Search for the cell housing the specified text and yield its [X, Y] center coordinate. 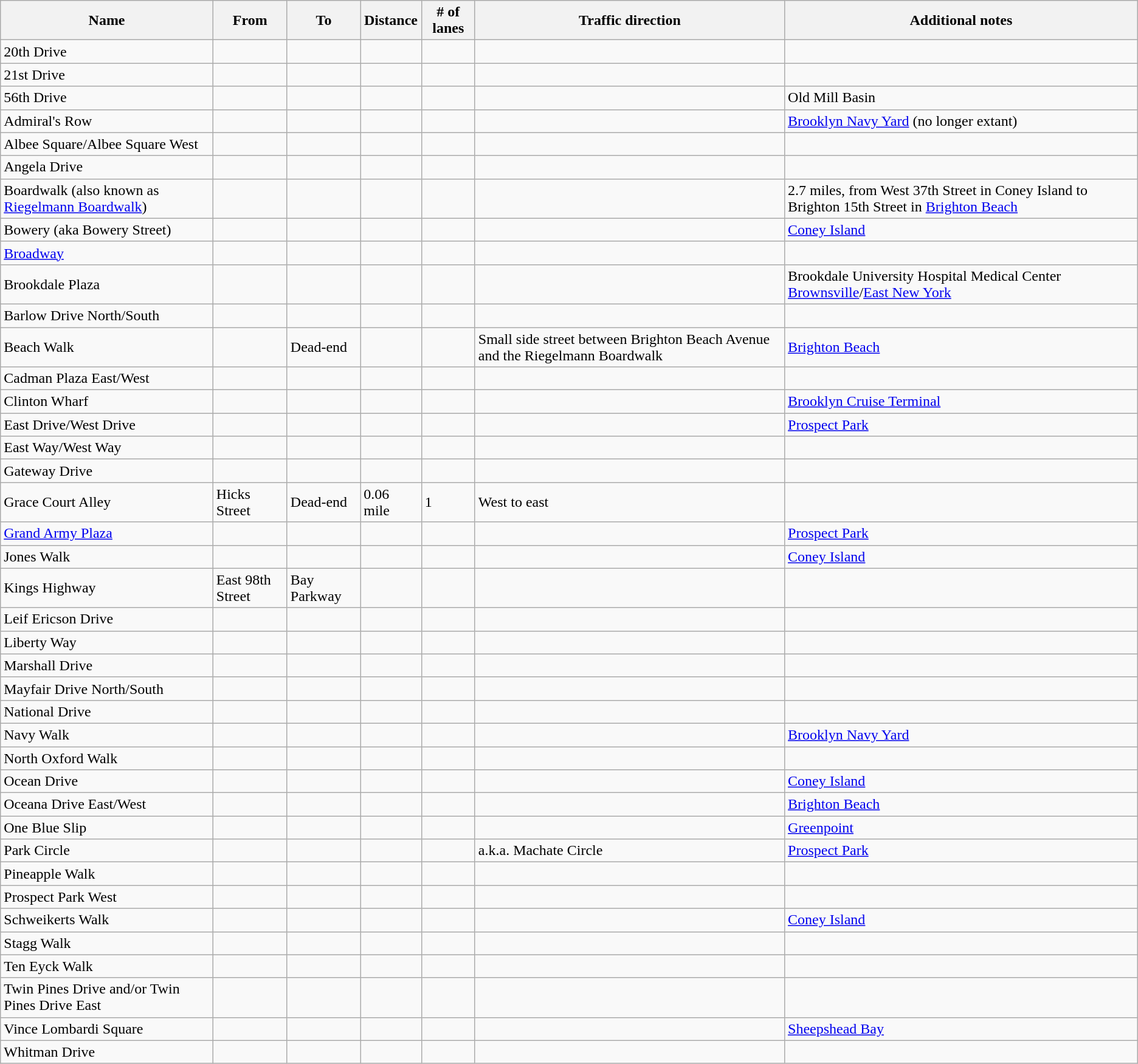
Pineapple Walk [107, 874]
Angela Drive [107, 167]
Twin Pines Drive and/or Twin Pines Drive East [107, 998]
0.06 mile [391, 502]
From [250, 21]
East Way/West Way [107, 448]
Gateway Drive [107, 471]
Distance [391, 21]
Small side street between Brighton Beach Avenue and the Riegelmann Boardwalk [630, 346]
Mayfair Drive North/South [107, 688]
Grand Army Plaza [107, 534]
Jones Walk [107, 557]
20th Drive [107, 52]
56th Drive [107, 98]
Bay Parkway [323, 588]
Clinton Wharf [107, 402]
Traffic direction [630, 21]
Bowery (aka Bowery Street) [107, 230]
East 98th Street [250, 588]
# of lanes [448, 21]
Albee Square/Albee Square West [107, 144]
Leif Ericson Drive [107, 619]
Prospect Park West [107, 897]
Ten Eyck Walk [107, 966]
National Drive [107, 712]
Barlow Drive North/South [107, 315]
Brooklyn Navy Yard (no longer extant) [962, 121]
Whitman Drive [107, 1052]
Greenpoint [962, 828]
21st Drive [107, 75]
West to east [630, 502]
One Blue Slip [107, 828]
Cadman Plaza East/West [107, 379]
To [323, 21]
Navy Walk [107, 735]
Brooklyn Cruise Terminal [962, 402]
Brookdale Plaza [107, 284]
Ocean Drive [107, 781]
Brooklyn Navy Yard [962, 735]
Broadway [107, 253]
East Drive/West Drive [107, 425]
Admiral's Row [107, 121]
Grace Court Alley [107, 502]
2.7 miles, from West 37th Street in Coney Island to Brighton 15th Street in Brighton Beach [962, 198]
a.k.a. Machate Circle [630, 851]
Name [107, 21]
Kings Highway [107, 588]
North Oxford Walk [107, 758]
Liberty Way [107, 642]
Oceana Drive East/West [107, 805]
Sheepshead Bay [962, 1029]
Brookdale University Hospital Medical CenterBrownsville/East New York [962, 284]
Stagg Walk [107, 943]
Additional notes [962, 21]
Vince Lombardi Square [107, 1029]
Park Circle [107, 851]
Beach Walk [107, 346]
Marshall Drive [107, 665]
Old Mill Basin [962, 98]
Boardwalk (also known as Riegelmann Boardwalk) [107, 198]
1 [448, 502]
Schweikerts Walk [107, 920]
Hicks Street [250, 502]
